Scan for the cell matching the given text and deliver its (X, Y) coordinate at center. 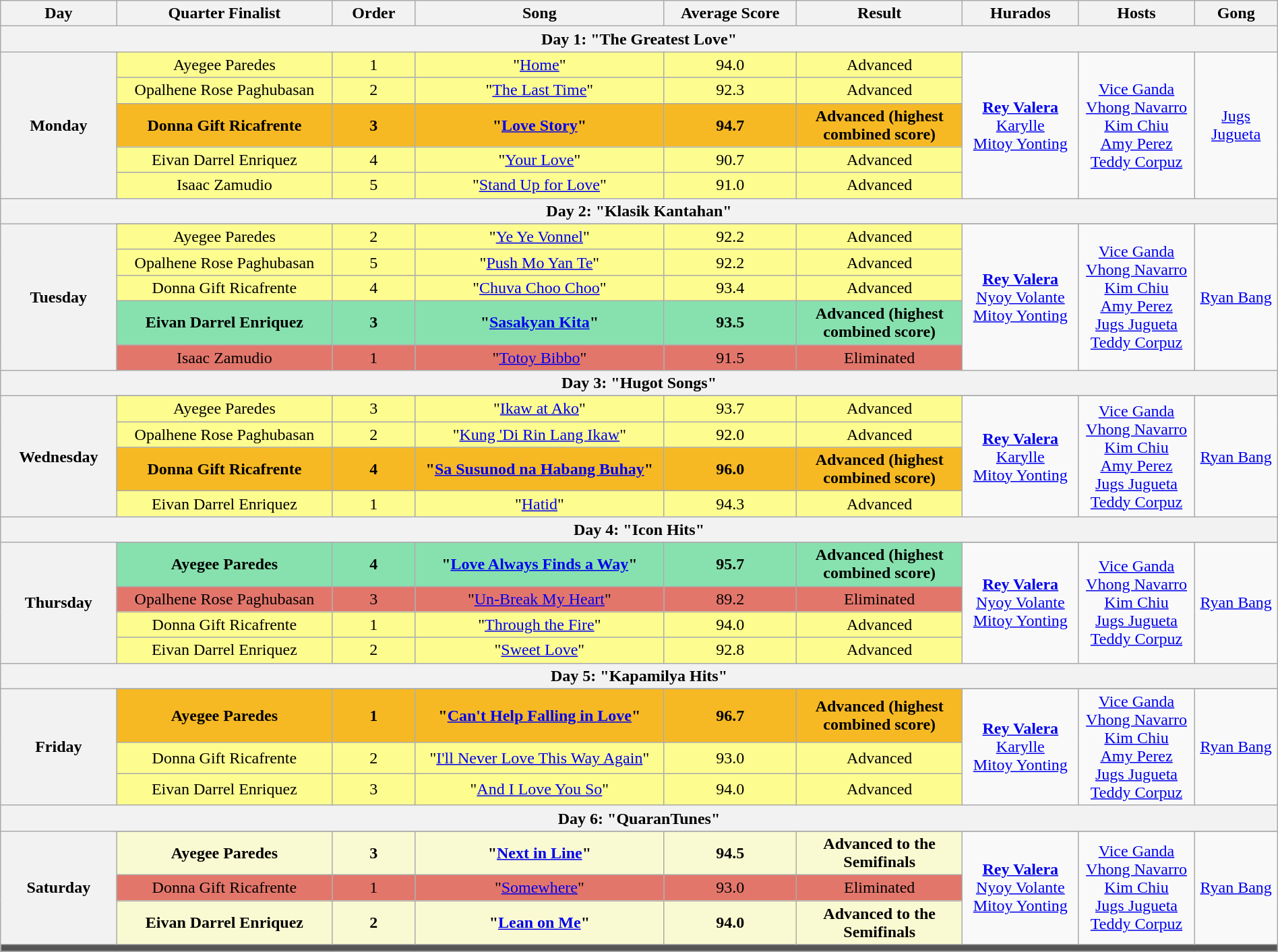
"Home" (539, 65)
Day 4: "Icon Hits" (639, 530)
Day (59, 13)
"Lean on Me" (539, 922)
"Ikaw at Ako" (539, 409)
"Push Mo Yan Te" (539, 262)
"Hatid" (539, 504)
96.7 (731, 716)
Thursday (59, 602)
"Totoy Bibbo" (539, 358)
89.2 (731, 599)
"Next in Line" (539, 853)
Vice Ganda Vhong NavarroKim ChiuAmy PerezTeddy Corpuz (1136, 125)
"I'll Never Love This Way Again" (539, 759)
Friday (59, 747)
"Can't Help Falling in Love" (539, 716)
"Kung 'Di Rin Lang Ikaw" (539, 435)
Tuesday (59, 296)
"Through the Fire" (539, 625)
91.5 (731, 358)
93.4 (731, 288)
"Sa Susunod na Habang Buhay" (539, 469)
92.3 (731, 90)
Hosts (1136, 13)
Order (373, 13)
Day 6: "QuaranTunes" (639, 818)
Day 3: "Hugot Songs" (639, 383)
90.7 (731, 160)
Day 5: "Kapamilya Hits" (639, 676)
Day 1: "The Greatest Love" (639, 39)
Hurados (1021, 13)
"Somewhere" (539, 887)
Saturday (59, 887)
"The Last Time" (539, 90)
"Sweet Love" (539, 650)
"Un-Break My Heart" (539, 599)
Wednesday (59, 457)
Song (539, 13)
Monday (59, 125)
94.5 (731, 853)
95.7 (731, 565)
"Sasakyan Kita" (539, 322)
92.8 (731, 650)
"Chuva Choo Choo" (539, 288)
"Your Love" (539, 160)
Gong (1236, 13)
Result (880, 13)
"Love Story" (539, 125)
"Ye Ye Vonnel" (539, 236)
91.0 (731, 185)
93.5 (731, 322)
"Stand Up for Love" (539, 185)
Average Score (731, 13)
"And I Love You So" (539, 790)
96.0 (731, 469)
Day 2: "Klasik Kantahan" (639, 211)
Quarter Finalist (224, 13)
Jugs Jugueta (1236, 125)
94.7 (731, 125)
92.0 (731, 435)
94.3 (731, 504)
"Love Always Finds a Way" (539, 565)
93.7 (731, 409)
